Extract the (X, Y) coordinate from the center of the cell holding the provided text.  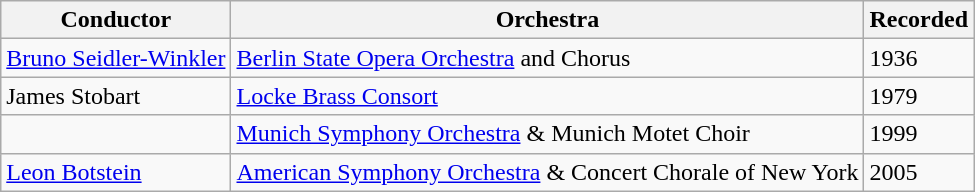
Bruno Seidler-Winkler (116, 58)
1979 (919, 96)
Leon Botstein (116, 172)
Munich Symphony Orchestra & Munich Motet Choir (548, 134)
Recorded (919, 20)
1999 (919, 134)
Locke Brass Consort (548, 96)
Conductor (116, 20)
American Symphony Orchestra & Concert Chorale of New York (548, 172)
Berlin State Opera Orchestra and Chorus (548, 58)
Orchestra (548, 20)
1936 (919, 58)
James Stobart (116, 96)
2005 (919, 172)
